Return [X, Y] of the center of cell containing provided text 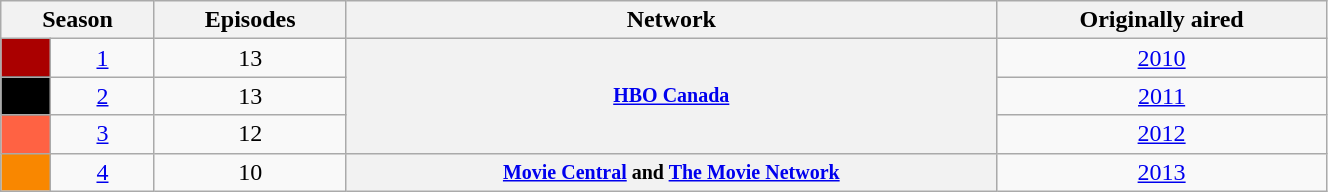
Season [78, 20]
2012 [1162, 134]
2 [103, 96]
Movie Central and The Movie Network [672, 172]
1 [103, 58]
Originally aired [1162, 20]
2011 [1162, 96]
Episodes [250, 20]
2010 [1162, 58]
Network [672, 20]
2013 [1162, 172]
HBO Canada [672, 96]
10 [250, 172]
4 [103, 172]
3 [103, 134]
12 [250, 134]
